Find where the given text appears and provide that cell's center as (x, y) coordinate. 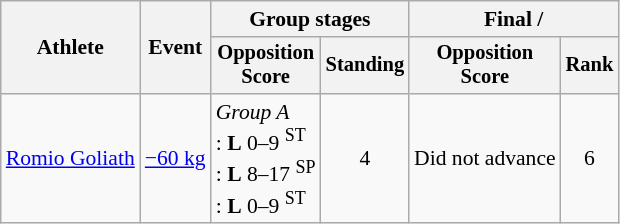
Group A: L 0–9 ST: L 8–17 SP: L 0–9 ST (266, 158)
6 (590, 158)
−60 kg (176, 158)
Group stages (310, 19)
Did not advance (485, 158)
4 (365, 158)
Romio Goliath (70, 158)
Standing (365, 66)
Athlete (70, 48)
Final / (514, 19)
Rank (590, 66)
Event (176, 48)
